For the text-containing cell, return its midpoint in (x, y) coordinate format. 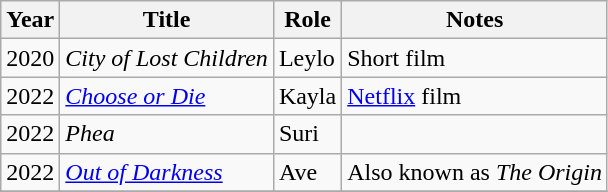
Ave (307, 172)
Netflix film (475, 96)
Phea (167, 134)
Title (167, 20)
Kayla (307, 96)
Year (30, 20)
Role (307, 20)
Short film (475, 58)
Out of Darkness (167, 172)
Also known as The Origin (475, 172)
City of Lost Children (167, 58)
Leylo (307, 58)
Suri (307, 134)
2020 (30, 58)
Notes (475, 20)
Choose or Die (167, 96)
